Extract the [x, y] coordinate from the center of the cell holding the provided text.  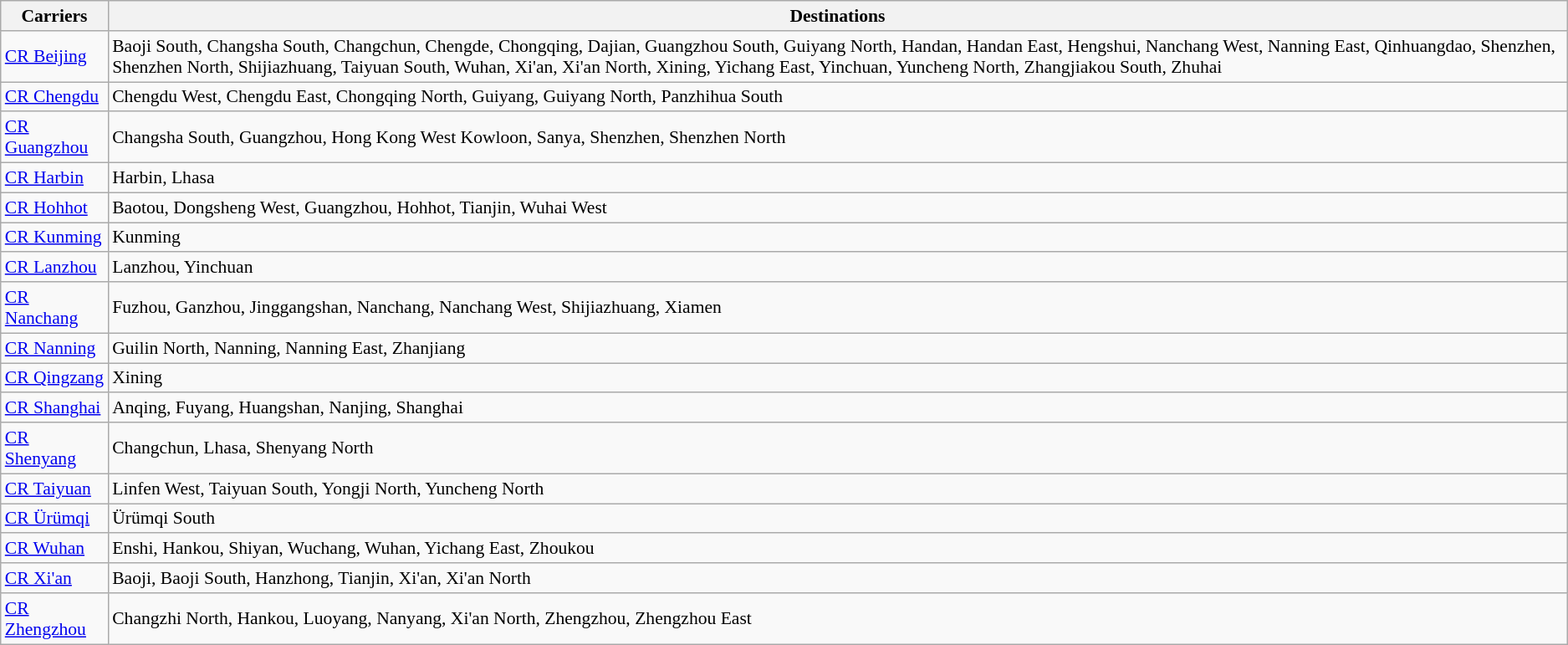
CR Shanghai [54, 408]
Changzhi North, Hankou, Luoyang, Nanyang, Xi'an North, Zhengzhou, Zhengzhou East [838, 619]
CR Guangzhou [54, 137]
CR Wuhan [54, 549]
Chengdu West, Chengdu East, Chongqing North, Guiyang, Guiyang North, Panzhihua South [838, 97]
CR Zhengzhou [54, 619]
Guilin North, Nanning, Nanning East, Zhanjiang [838, 348]
CR Taiyuan [54, 489]
Carriers [54, 16]
CR Lanzhou [54, 268]
CR Ürümqi [54, 519]
Anqing, Fuyang, Huangshan, Nanjing, Shanghai [838, 408]
Kunming [838, 238]
Fuzhou, Ganzhou, Jinggangshan, Nanchang, Nanchang West, Shijiazhuang, Xiamen [838, 308]
CR Beijing [54, 57]
Ürümqi South [838, 519]
Harbin, Lhasa [838, 178]
CR Qingzang [54, 378]
Xining [838, 378]
CR Nanning [54, 348]
Lanzhou, Yinchuan [838, 268]
CR Hohhot [54, 207]
CR Harbin [54, 178]
CR Kunming [54, 238]
CR Chengdu [54, 97]
Baoji, Baoji South, Hanzhong, Tianjin, Xi'an, Xi'an North [838, 578]
CR Nanchang [54, 308]
Changchun, Lhasa, Shenyang North [838, 448]
Destinations [838, 16]
Linfen West, Taiyuan South, Yongji North, Yuncheng North [838, 489]
CR Shenyang [54, 448]
Baotou, Dongsheng West, Guangzhou, Hohhot, Tianjin, Wuhai West [838, 207]
Changsha South, Guangzhou, Hong Kong West Kowloon, Sanya, Shenzhen, Shenzhen North [838, 137]
Enshi, Hankou, Shiyan, Wuchang, Wuhan, Yichang East, Zhoukou [838, 549]
CR Xi'an [54, 578]
